Pinpoint the cell where the given text exists, returning its (X, Y) midpoint coordinate. 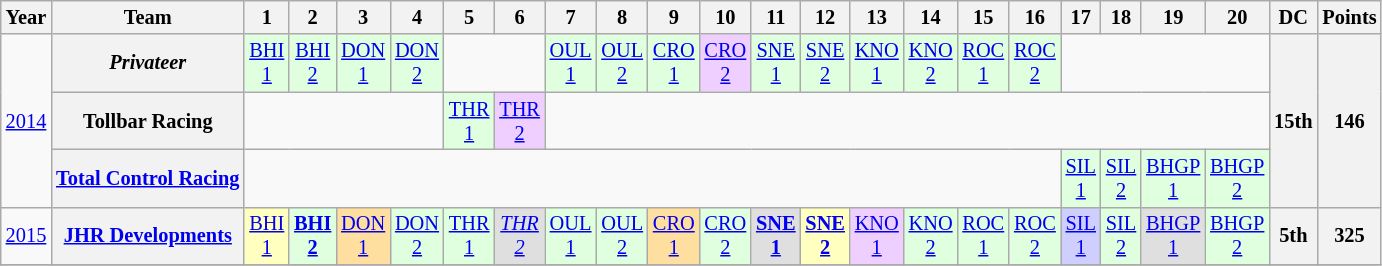
3 (363, 17)
13 (877, 17)
5 (469, 17)
Team (148, 17)
16 (1035, 17)
12 (824, 17)
Total Control Racing (148, 178)
9 (674, 17)
5th (1293, 236)
DC (1293, 17)
325 (1349, 236)
1 (266, 17)
19 (1173, 17)
Points (1349, 17)
JHR Developments (148, 236)
14 (931, 17)
146 (1349, 120)
4 (417, 17)
6 (519, 17)
2014 (26, 120)
Tollbar Racing (148, 121)
10 (726, 17)
Year (26, 17)
17 (1081, 17)
11 (776, 17)
2015 (26, 236)
15th (1293, 120)
Privateer (148, 63)
2 (312, 17)
15 (983, 17)
20 (1237, 17)
8 (622, 17)
18 (1121, 17)
7 (571, 17)
